Determine the (X, Y) coordinate at the center of the cell enclosing the given text.  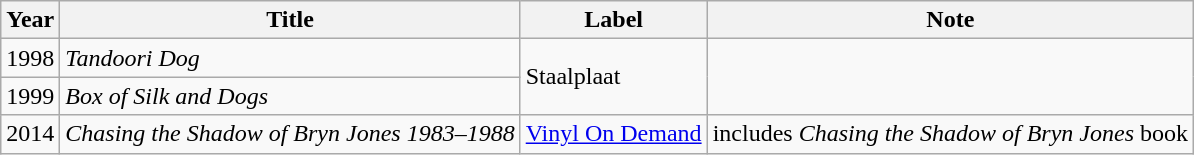
Note (950, 20)
Title (290, 20)
Staalplaat (614, 77)
Box of Silk and Dogs (290, 96)
Vinyl On Demand (614, 134)
Chasing the Shadow of Bryn Jones 1983–1988 (290, 134)
includes Chasing the Shadow of Bryn Jones book (950, 134)
2014 (30, 134)
Label (614, 20)
1999 (30, 96)
Year (30, 20)
1998 (30, 58)
Tandoori Dog (290, 58)
